Return [x, y] of the center of cell containing provided text 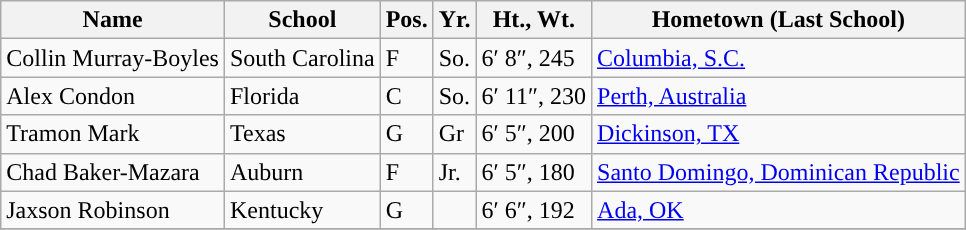
Jaxson Robinson [113, 210]
Jr. [454, 172]
Columbia, S.C. [779, 58]
6′ 11″, 230 [534, 96]
South Carolina [302, 58]
6′ 8″, 245 [534, 58]
Florida [302, 96]
C [406, 96]
Kentucky [302, 210]
6′ 5″, 180 [534, 172]
Yr. [454, 20]
School [302, 20]
Gr [454, 134]
Name [113, 20]
Ada, OK [779, 210]
Santo Domingo, Dominican Republic [779, 172]
6′ 6″, 192 [534, 210]
Dickinson, TX [779, 134]
Ht., Wt. [534, 20]
Perth, Australia [779, 96]
Texas [302, 134]
Tramon Mark [113, 134]
6′ 5″, 200 [534, 134]
Chad Baker-Mazara [113, 172]
Pos. [406, 20]
Alex Condon [113, 96]
Auburn [302, 172]
Hometown (Last School) [779, 20]
Collin Murray-Boyles [113, 58]
